For the text-containing cell, return its midpoint in (x, y) coordinate format. 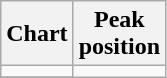
Peakposition (119, 34)
Chart (37, 34)
